Detect which cell encompasses the target text, then output its [X, Y] center coordinate. 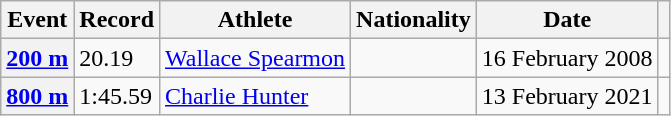
16 February 2008 [567, 58]
Record [117, 20]
13 February 2021 [567, 96]
Wallace Spearmon [256, 58]
Date [567, 20]
20.19 [117, 58]
Nationality [414, 20]
800 m [38, 96]
1:45.59 [117, 96]
Athlete [256, 20]
200 m [38, 58]
Charlie Hunter [256, 96]
Event [38, 20]
